Search for the cell housing the specified text and yield its (x, y) center coordinate. 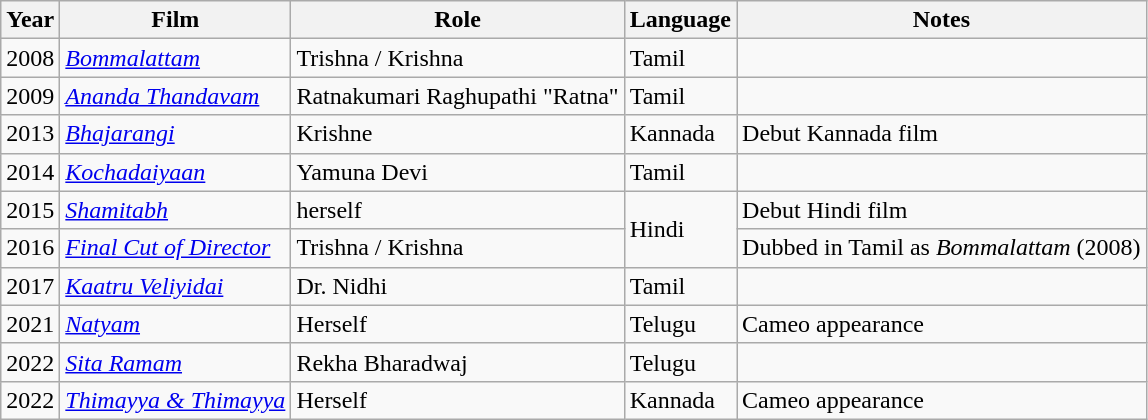
herself (458, 210)
Hindi (680, 229)
Bhajarangi (176, 134)
Ananda Thandavam (176, 96)
Kochadaiyaan (176, 172)
Role (458, 20)
Language (680, 20)
2014 (30, 172)
Film (176, 20)
Dr. Nidhi (458, 286)
2013 (30, 134)
2017 (30, 286)
Notes (942, 20)
Shamitabh (176, 210)
Rekha Bharadwaj (458, 362)
Ratnakumari Raghupathi "Ratna" (458, 96)
Dubbed in Tamil as Bommalattam (2008) (942, 248)
2021 (30, 324)
Yamuna Devi (458, 172)
Final Cut of Director (176, 248)
Sita Ramam (176, 362)
Thimayya & Thimayya (176, 400)
Debut Hindi film (942, 210)
Krishne (458, 134)
Debut Kannada film (942, 134)
Bommalattam (176, 58)
Natyam (176, 324)
2009 (30, 96)
Kaatru Veliyidai (176, 286)
2015 (30, 210)
2016 (30, 248)
Year (30, 20)
2008 (30, 58)
